For the text-containing cell, return its midpoint in (x, y) coordinate format. 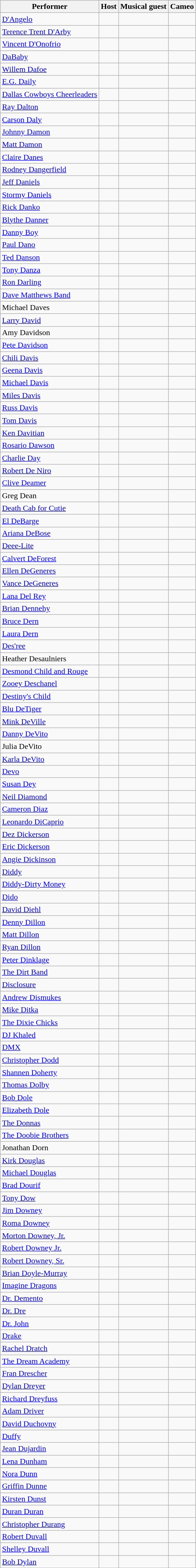
Host (109, 7)
Duffy (50, 1436)
Bruce Dern (50, 621)
Amy Davidson (50, 332)
Greg Dean (50, 496)
The Dirt Band (50, 972)
Death Cab for Cutie (50, 508)
Robert Downey Jr. (50, 1248)
Dr. John (50, 1323)
Cameo (182, 7)
Matt Dillon (50, 934)
The Dixie Chicks (50, 1022)
Rosario Dawson (50, 445)
Disclosure (50, 985)
Lena Dunham (50, 1461)
Angie Dickinson (50, 859)
Richard Dreyfuss (50, 1399)
Ron Darling (50, 282)
Charlie Day (50, 458)
Devo (50, 772)
Shelley Duvall (50, 1549)
Adam Driver (50, 1411)
Calvert DeForest (50, 558)
DJ Khaled (50, 1035)
Elizabeth Dole (50, 1110)
Des'ree (50, 646)
Claire Danes (50, 157)
Ellen DeGeneres (50, 571)
Jim Downey (50, 1211)
Peter Dinklage (50, 960)
Deee-Lite (50, 546)
Destiny's Child (50, 696)
Shannen Doherty (50, 1072)
Geena Davis (50, 370)
Dr. Demento (50, 1298)
Diddy (50, 872)
Clive Deamer (50, 483)
Dave Matthews Band (50, 295)
Zooey Deschanel (50, 684)
David Diehl (50, 909)
Miles Davis (50, 395)
Carson Daly (50, 119)
Fran Drescher (50, 1374)
Paul Dano (50, 245)
Eric Dickerson (50, 847)
Ryan Dillon (50, 947)
Kirsten Dunst (50, 1499)
Terence Trent D'Arby (50, 32)
Blu DeTiger (50, 709)
Griffin Dunne (50, 1486)
Pete Davidson (50, 345)
Desmond Child and Rouge (50, 671)
Heather Desaulniers (50, 659)
Mike Ditka (50, 1010)
Michael Davis (50, 383)
Jeff Daniels (50, 182)
The Dream Academy (50, 1361)
Denny Dillon (50, 922)
Performer (50, 7)
El DeBarge (50, 521)
Larry David (50, 320)
Morton Downey, Jr. (50, 1236)
Michael Douglas (50, 1173)
DMX (50, 1047)
Ray Dalton (50, 107)
Dylan Dreyer (50, 1386)
Diddy-Dirty Money (50, 884)
Brian Doyle-Murray (50, 1273)
Kirk Douglas (50, 1160)
Christopher Dodd (50, 1060)
Laura Dern (50, 634)
Johnny Damon (50, 132)
Robert Downey, Sr. (50, 1261)
Roma Downey (50, 1223)
Vance DeGeneres (50, 584)
Andrew Dismukes (50, 997)
Leonardo DiCaprio (50, 822)
Bob Dole (50, 1098)
Rodney Dangerfield (50, 170)
Dr. Dre (50, 1311)
D'Angelo (50, 19)
Karla DeVito (50, 759)
Tom Davis (50, 420)
Christopher Durang (50, 1524)
The Donnas (50, 1123)
Bob Dylan (50, 1561)
Jonathan Dorn (50, 1148)
Michael Daves (50, 307)
Rachel Dratch (50, 1348)
Mink DeVille (50, 721)
Musical guest (143, 7)
Danny DeVito (50, 734)
Dez Dickerson (50, 834)
Cameron Diaz (50, 809)
Nora Dunn (50, 1474)
Vincent D'Onofrio (50, 44)
Robert Duvall (50, 1536)
Danny Boy (50, 232)
Drake (50, 1336)
Stormy Daniels (50, 195)
Brian Dennehy (50, 609)
Neil Diamond (50, 797)
Thomas Dolby (50, 1085)
Matt Damon (50, 144)
The Doobie Brothers (50, 1135)
Jean Dujardin (50, 1449)
Julia DeVito (50, 746)
Imagine Dragons (50, 1286)
Russ Davis (50, 408)
DaBaby (50, 57)
Lana Del Rey (50, 596)
Susan Dey (50, 784)
Willem Dafoe (50, 69)
Blythe Danner (50, 220)
Rick Danko (50, 207)
Duran Duran (50, 1511)
Dido (50, 897)
Tony Dow (50, 1198)
Robert De Niro (50, 470)
Tony Danza (50, 270)
David Duchovny (50, 1424)
Chili Davis (50, 357)
Brad Dourif (50, 1185)
Ken Davitian (50, 433)
Dallas Cowboys Cheerleaders (50, 94)
Ted Danson (50, 257)
Ariana DeBose (50, 533)
E.G. Daily (50, 82)
